Provide the [X, Y] coordinate of the cell's center where the given text is located.  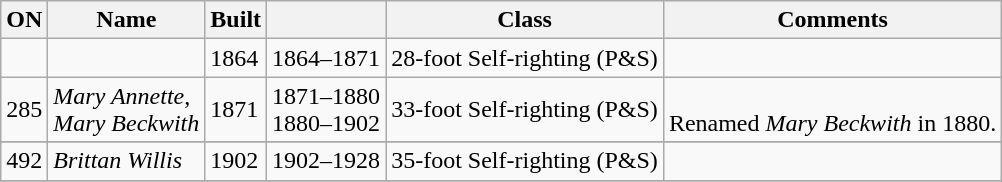
492 [24, 161]
1871–18801880–1902 [326, 110]
28-foot Self-righting (P&S) [525, 58]
1902–1928 [326, 161]
Built [236, 20]
Class [525, 20]
Brittan Willis [126, 161]
Mary Annette,Mary Beckwith [126, 110]
1864 [236, 58]
ON [24, 20]
1864–1871 [326, 58]
33-foot Self-righting (P&S) [525, 110]
35-foot Self-righting (P&S) [525, 161]
1871 [236, 110]
1902 [236, 161]
Name [126, 20]
Comments [832, 20]
Renamed Mary Beckwith in 1880. [832, 110]
285 [24, 110]
